For the text-containing cell, return its midpoint in [X, Y] coordinate format. 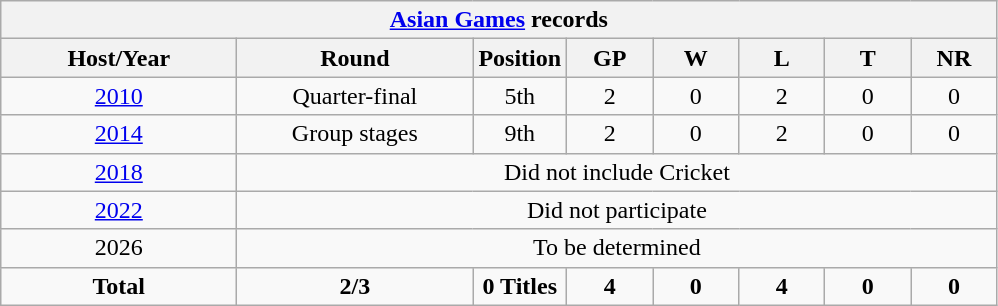
0 Titles [520, 286]
Round [355, 58]
2018 [119, 172]
2026 [119, 248]
2022 [119, 210]
Asian Games records [499, 20]
Position [520, 58]
Group stages [355, 134]
Quarter-final [355, 96]
Host/Year [119, 58]
Did not include Cricket [617, 172]
Did not participate [617, 210]
To be determined [617, 248]
5th [520, 96]
2014 [119, 134]
Total [119, 286]
GP [610, 58]
W [696, 58]
NR [954, 58]
2/3 [355, 286]
2010 [119, 96]
L [782, 58]
T [868, 58]
9th [520, 134]
